Return [x, y] of the center of cell containing provided text 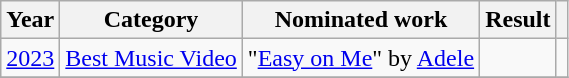
Result [518, 20]
Best Music Video [152, 58]
Category [152, 20]
Nominated work [360, 20]
2023 [30, 58]
Year [30, 20]
"Easy on Me" by Adele [360, 58]
